Return (x, y) of the center of cell containing provided text 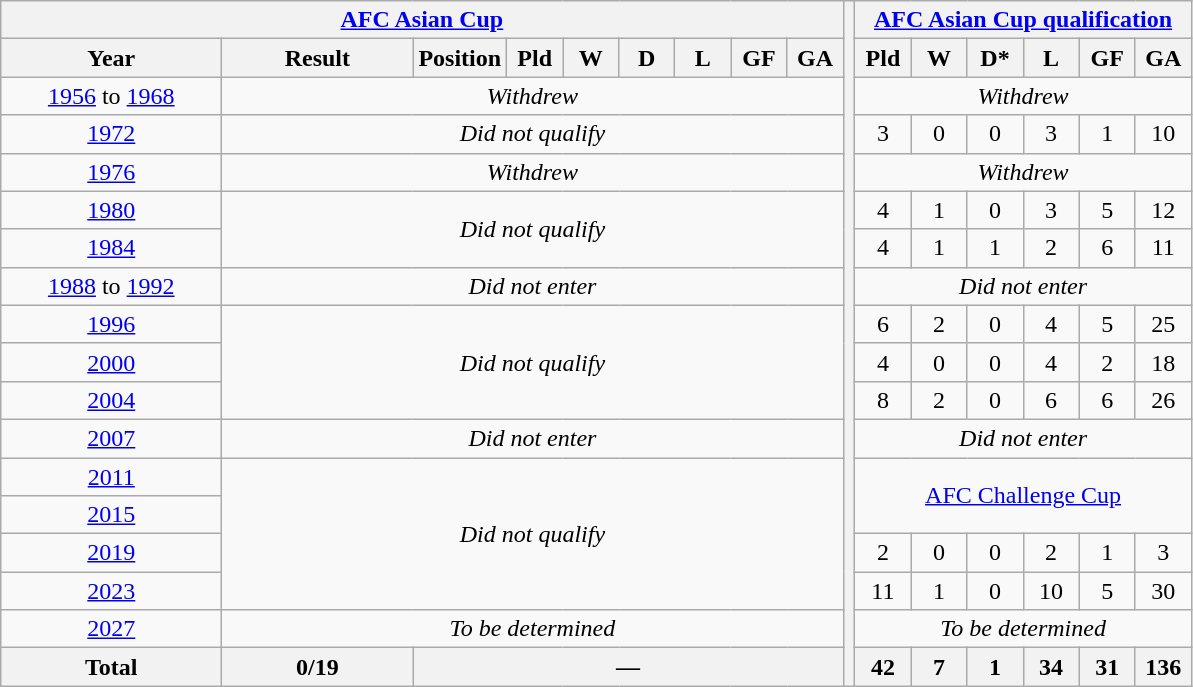
AFC Asian Cup qualification (1023, 20)
8 (883, 400)
— (628, 667)
D (647, 58)
1984 (112, 248)
25 (1163, 324)
2023 (112, 591)
0/19 (318, 667)
Result (318, 58)
1956 to 1968 (112, 96)
2015 (112, 515)
AFC Challenge Cup (1023, 496)
D* (995, 58)
26 (1163, 400)
2000 (112, 362)
1988 to 1992 (112, 286)
1996 (112, 324)
18 (1163, 362)
136 (1163, 667)
2011 (112, 477)
1976 (112, 172)
Position (460, 58)
1980 (112, 210)
12 (1163, 210)
31 (1107, 667)
Total (112, 667)
42 (883, 667)
30 (1163, 591)
7 (939, 667)
2019 (112, 553)
34 (1051, 667)
Year (112, 58)
1972 (112, 134)
AFC Asian Cup (422, 20)
2027 (112, 629)
2007 (112, 438)
2004 (112, 400)
